Return the [X, Y] coordinate for the center point of the cell that contains the specified text.  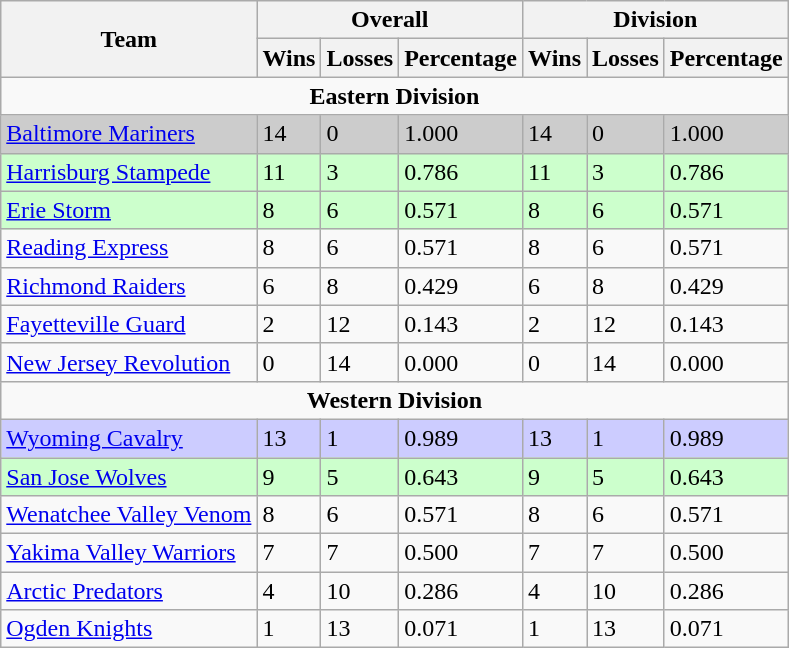
Arctic Predators [129, 591]
Western Division [394, 400]
Harrisburg Stampede [129, 172]
Division [656, 20]
Erie Storm [129, 210]
Eastern Division [394, 96]
Overall [390, 20]
Baltimore Mariners [129, 134]
Richmond Raiders [129, 286]
San Jose Wolves [129, 477]
Fayetteville Guard [129, 324]
Wyoming Cavalry [129, 438]
New Jersey Revolution [129, 362]
Reading Express [129, 248]
Wenatchee Valley Venom [129, 515]
Team [129, 39]
Yakima Valley Warriors [129, 553]
Ogden Knights [129, 629]
